Pinpoint the cell where the given text exists, returning its [x, y] midpoint coordinate. 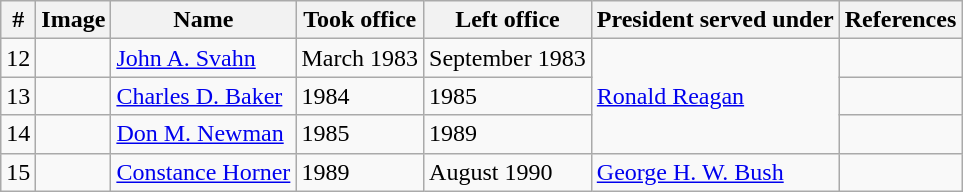
September 1983 [508, 58]
Left office [508, 20]
Took office [360, 20]
John A. Svahn [204, 58]
# [18, 20]
Constance Horner [204, 172]
George H. W. Bush [715, 172]
12 [18, 58]
Ronald Reagan [715, 96]
Image [74, 20]
14 [18, 134]
References [900, 20]
August 1990 [508, 172]
President served under [715, 20]
March 1983 [360, 58]
13 [18, 96]
Charles D. Baker [204, 96]
Name [204, 20]
15 [18, 172]
1984 [360, 96]
Don M. Newman [204, 134]
